Capture the cell that displays the provided text and extract its [x, y] central coordinate. 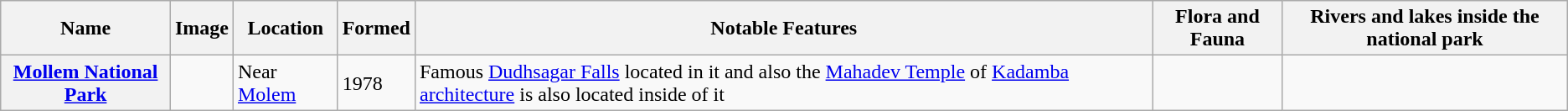
Formed [376, 29]
Mollem National Park [85, 82]
Name [85, 29]
Near Molem [285, 82]
Flora and Fauna [1218, 29]
Rivers and lakes inside the national park [1426, 29]
Notable Features [784, 29]
Image [201, 29]
Location [285, 29]
1978 [376, 82]
Famous Dudhsagar Falls located in it and also the Mahadev Temple of Kadamba architecture is also located inside of it [784, 82]
